Capture the cell that displays the provided text and extract its [x, y] central coordinate. 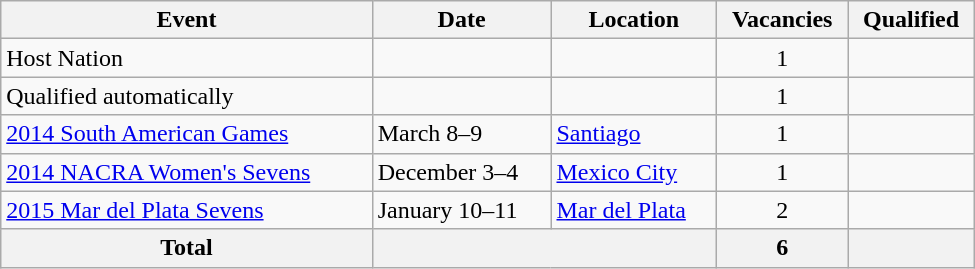
2014 South American Games [186, 134]
Total [186, 248]
Mexico City [634, 172]
January 10–11 [462, 210]
2 [782, 210]
Mar del Plata [634, 210]
Qualified automatically [186, 96]
2014 NACRA Women's Sevens [186, 172]
Date [462, 20]
6 [782, 248]
Vacancies [782, 20]
December 3–4 [462, 172]
Santiago [634, 134]
Event [186, 20]
Host Nation [186, 58]
March 8–9 [462, 134]
Location [634, 20]
Qualified [911, 20]
2015 Mar del Plata Sevens [186, 210]
